For the text-containing cell, return its midpoint in [x, y] coordinate format. 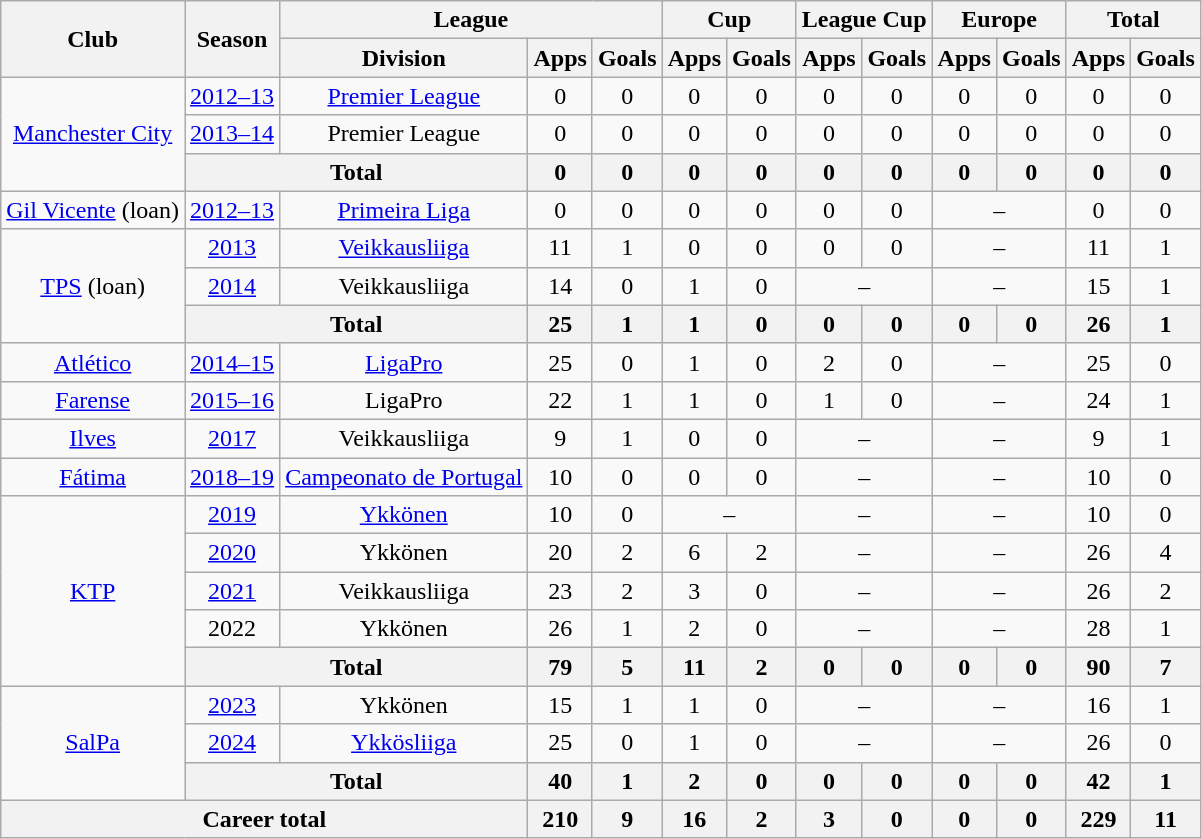
SalPa [93, 743]
Campeonato de Portugal [404, 477]
Cup [729, 20]
2018–19 [232, 477]
229 [1098, 819]
Farense [93, 400]
28 [1098, 629]
2019 [232, 515]
Career total [264, 819]
2021 [232, 591]
5 [627, 667]
2020 [232, 553]
2022 [232, 629]
40 [560, 781]
210 [560, 819]
Europe [999, 20]
Ilves [93, 438]
4 [1166, 553]
KTP [93, 591]
2014–15 [232, 362]
Manchester City [93, 134]
2024 [232, 743]
2017 [232, 438]
14 [560, 286]
Fátima [93, 477]
90 [1098, 667]
Primeira Liga [404, 210]
79 [560, 667]
2013–14 [232, 134]
League Cup [864, 20]
24 [1098, 400]
2014 [232, 286]
23 [560, 591]
Atlético [93, 362]
42 [1098, 781]
League [472, 20]
Gil Vicente (loan) [93, 210]
TPS (loan) [93, 286]
Season [232, 39]
Ykkösliiga [404, 743]
2013 [232, 248]
2015–16 [232, 400]
22 [560, 400]
7 [1166, 667]
2023 [232, 705]
20 [560, 553]
Division [404, 58]
6 [694, 553]
Club [93, 39]
